Determine the [x, y] coordinate at the center of the cell enclosing the given text.  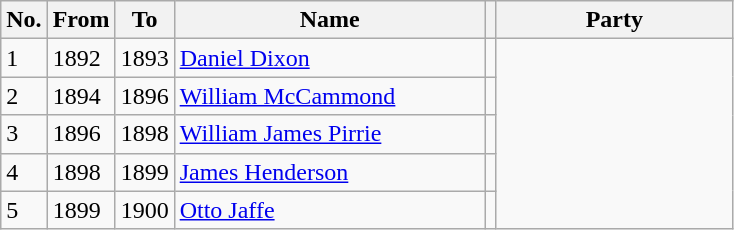
Otto Jaffe [330, 210]
Daniel Dixon [330, 58]
Name [330, 20]
James Henderson [330, 172]
William McCammond [330, 96]
1892 [81, 58]
3 [24, 134]
2 [24, 96]
From [81, 20]
William James Pirrie [330, 134]
5 [24, 210]
No. [24, 20]
1 [24, 58]
Party [614, 20]
1900 [144, 210]
1893 [144, 58]
1894 [81, 96]
4 [24, 172]
To [144, 20]
